Scan for the cell matching the given text and deliver its (x, y) coordinate at center. 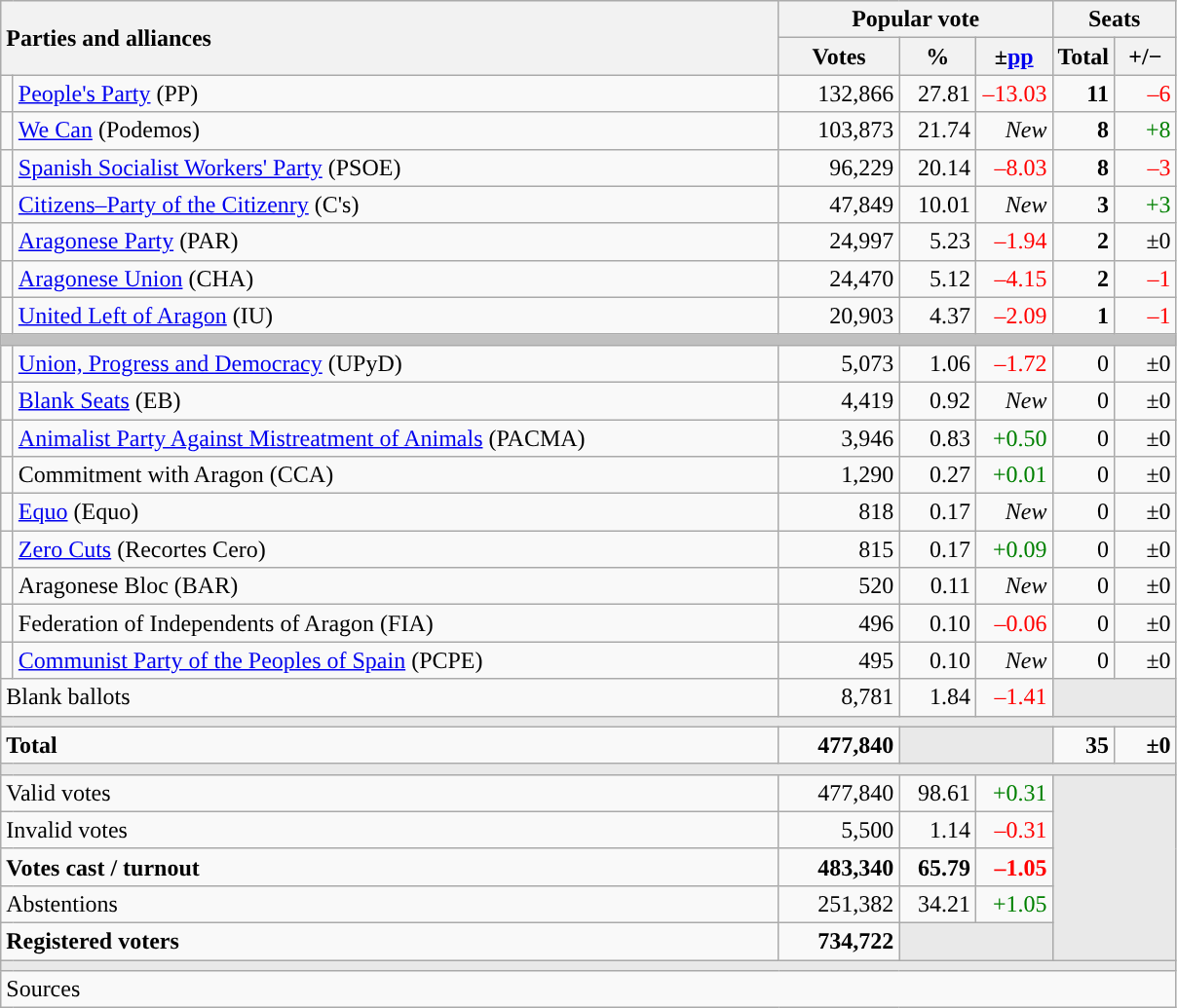
Spanish Socialist Workers' Party (PSOE) (396, 168)
–1.41 (1013, 697)
–8.03 (1013, 168)
1,290 (839, 475)
5,500 (839, 830)
47,849 (839, 205)
Blank ballots (390, 697)
1.14 (937, 830)
Communist Party of the Peoples of Spain (PCPE) (396, 660)
Abstentions (390, 904)
+0.50 (1013, 437)
20,903 (839, 316)
21.74 (937, 131)
Votes (839, 56)
–0.31 (1013, 830)
+0.09 (1013, 549)
11 (1083, 93)
132,866 (839, 93)
103,873 (839, 131)
0.83 (937, 437)
–1.72 (1013, 363)
34.21 (937, 904)
1.84 (937, 697)
+/− (1146, 56)
734,722 (839, 941)
251,382 (839, 904)
20.14 (937, 168)
8,781 (839, 697)
520 (839, 586)
+3 (1146, 205)
Zero Cuts (Recortes Cero) (396, 549)
0.11 (937, 586)
24,997 (839, 242)
10.01 (937, 205)
3 (1083, 205)
24,470 (839, 279)
People's Party (PP) (396, 93)
% (937, 56)
–4.15 (1013, 279)
Union, Progress and Democracy (UPyD) (396, 363)
Valid votes (390, 793)
–1.05 (1013, 867)
Equo (Equo) (396, 512)
–6 (1146, 93)
5,073 (839, 363)
±pp (1013, 56)
Registered voters (390, 941)
483,340 (839, 867)
Federation of Independents of Aragon (FIA) (396, 623)
35 (1083, 745)
We Can (Podemos) (396, 131)
–13.03 (1013, 93)
Citizens–Party of the Citizenry (C's) (396, 205)
4,419 (839, 400)
495 (839, 660)
+0.01 (1013, 475)
+1.05 (1013, 904)
818 (839, 512)
3,946 (839, 437)
5.23 (937, 242)
Commitment with Aragon (CCA) (396, 475)
–3 (1146, 168)
–2.09 (1013, 316)
Aragonese Union (CHA) (396, 279)
0.27 (937, 475)
–0.06 (1013, 623)
Votes cast / turnout (390, 867)
496 (839, 623)
5.12 (937, 279)
+0.31 (1013, 793)
–1.94 (1013, 242)
4.37 (937, 316)
1 (1083, 316)
Animalist Party Against Mistreatment of Animals (PACMA) (396, 437)
Invalid votes (390, 830)
98.61 (937, 793)
815 (839, 549)
United Left of Aragon (IU) (396, 316)
Seats (1115, 19)
Popular vote (916, 19)
96,229 (839, 168)
Blank Seats (EB) (396, 400)
+8 (1146, 131)
Sources (588, 989)
Aragonese Bloc (BAR) (396, 586)
27.81 (937, 93)
Parties and alliances (390, 38)
65.79 (937, 867)
1.06 (937, 363)
Aragonese Party (PAR) (396, 242)
0.92 (937, 400)
